Locate the cell with the specified text and output its [x, y] center coordinate. 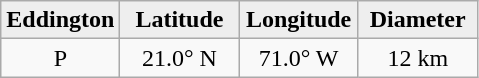
12 km [418, 58]
Longitude [298, 20]
Diameter [418, 20]
P [60, 58]
Latitude [180, 20]
Eddington [60, 20]
71.0° W [298, 58]
21.0° N [180, 58]
